Search for the cell housing the specified text and yield its (x, y) center coordinate. 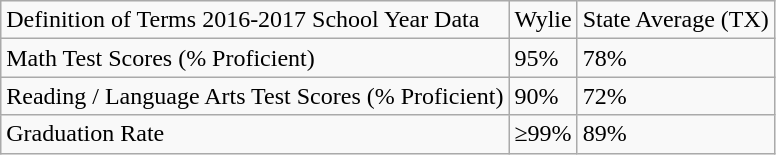
Reading / Language Arts Test Scores (% Proficient) (255, 96)
Wylie (543, 20)
Math Test Scores (% Proficient) (255, 58)
89% (676, 134)
State Average (TX) (676, 20)
Definition of Terms 2016-2017 School Year Data (255, 20)
90% (543, 96)
≥99% (543, 134)
78% (676, 58)
Graduation Rate (255, 134)
95% (543, 58)
72% (676, 96)
